From the cell containing the given text, extract its center point as (X, Y) coordinate. 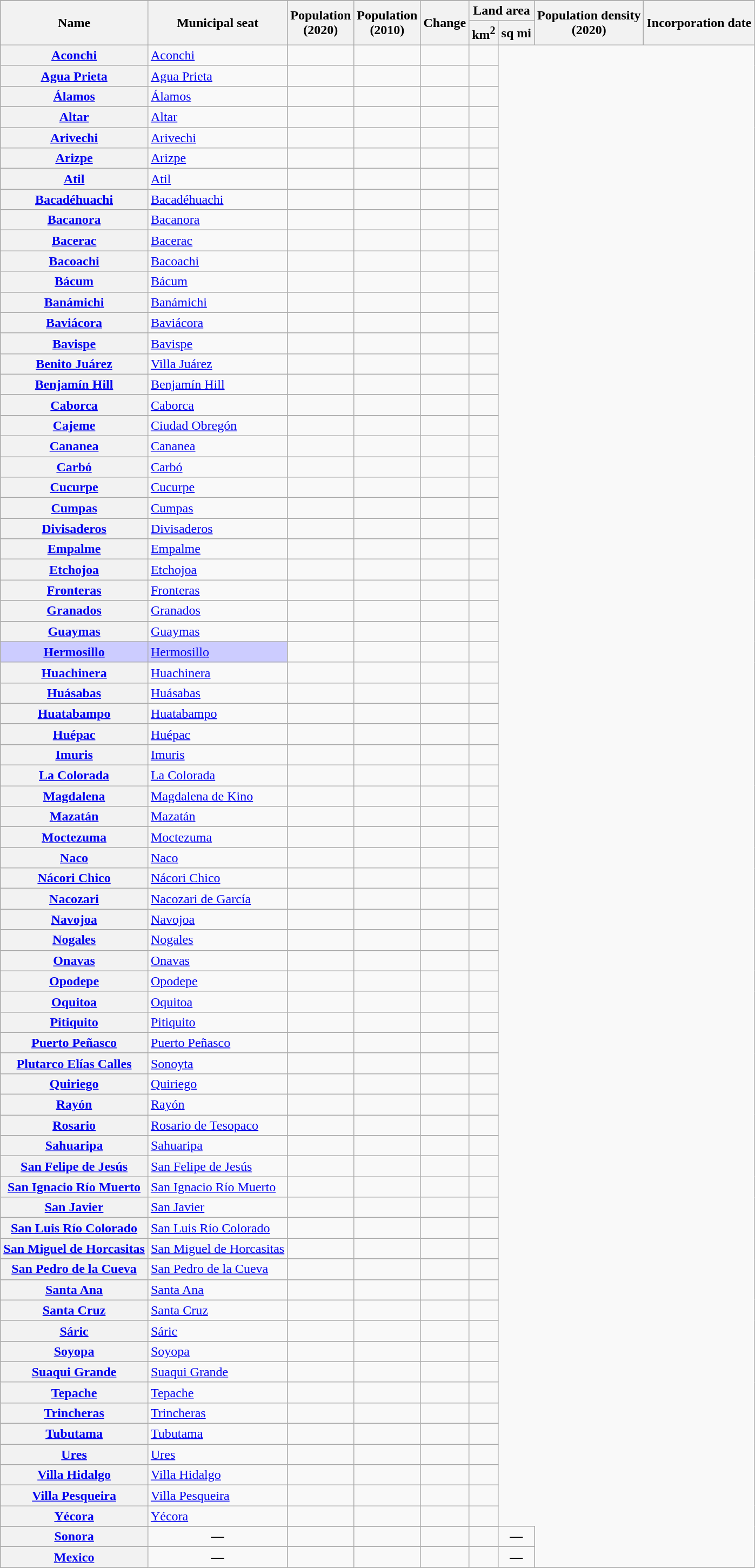
Population density(2020) (589, 23)
Population(2010) (387, 23)
Plutarco Elías Calles (75, 1063)
Magdalena (75, 796)
Municipal seat (217, 23)
sq mi (516, 34)
Nacozari (75, 899)
Rosario (75, 1125)
Ciudad Obregón (217, 425)
Name (75, 23)
Land area (502, 11)
Change (445, 23)
Incorporation date (699, 23)
Benito Juárez (75, 364)
Cajeme (75, 425)
Nacozari de García (217, 899)
Magdalena de Kino (217, 796)
km2 (484, 34)
Villa Juárez (217, 364)
Rosario de Tesopaco (217, 1125)
Sonora (75, 1537)
Sonoyta (217, 1063)
Mexico (75, 1557)
Population(2020) (321, 23)
